Search for the cell housing the specified text and yield its [X, Y] center coordinate. 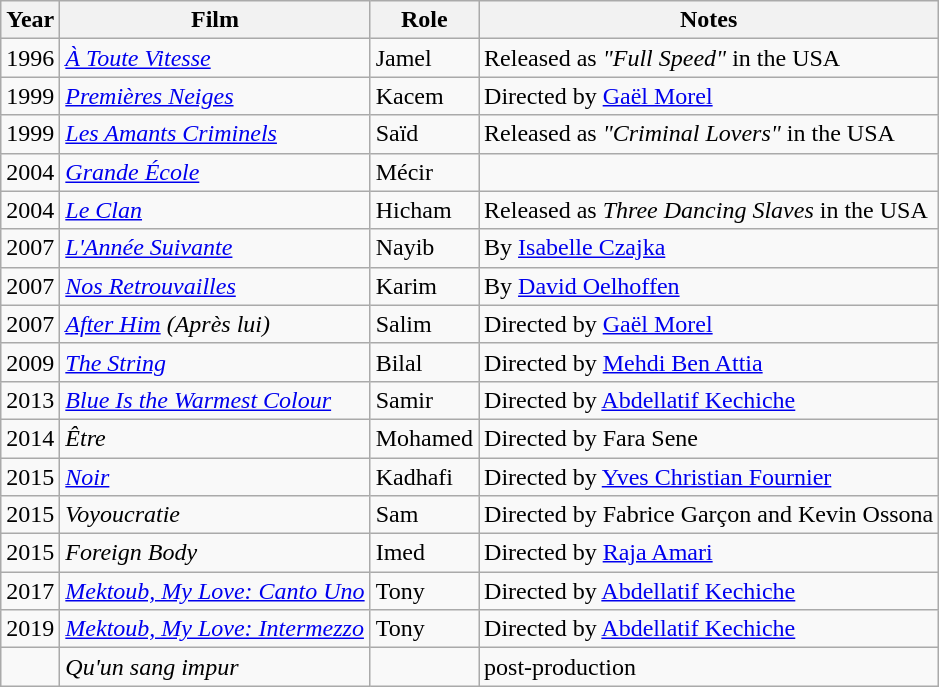
Nayib [424, 248]
The String [215, 362]
Released as Three Dancing Slaves in the USA [709, 210]
Saïd [424, 134]
Directed by Mehdi Ben Attia [709, 362]
Mektoub, My Love: Canto Uno [215, 591]
Voyoucratie [215, 515]
Être [215, 438]
Karim [424, 286]
Mohamed [424, 438]
Mektoub, My Love: Intermezzo [215, 629]
Les Amants Criminels [215, 134]
2017 [30, 591]
Le Clan [215, 210]
Kadhafi [424, 477]
Directed by Raja Amari [709, 553]
Mécir [424, 172]
Jamel [424, 58]
Role [424, 20]
By David Oelhoffen [709, 286]
Grande École [215, 172]
After Him (Après lui) [215, 324]
post-production [709, 667]
Directed by Fara Sene [709, 438]
Kacem [424, 96]
Noir [215, 477]
Bilal [424, 362]
L'Année Suivante [215, 248]
1996 [30, 58]
2014 [30, 438]
Qu'un sang impur [215, 667]
2019 [30, 629]
Released as "Full Speed" in the USA [709, 58]
Notes [709, 20]
Premières Neiges [215, 96]
By Isabelle Czajka [709, 248]
Hicham [424, 210]
Blue Is the Warmest Colour [215, 400]
2013 [30, 400]
Film [215, 20]
Released as "Criminal Lovers" in the USA [709, 134]
Sam [424, 515]
2009 [30, 362]
Nos Retrouvailles [215, 286]
Samir [424, 400]
Salim [424, 324]
Directed by Fabrice Garçon and Kevin Ossona [709, 515]
Foreign Body [215, 553]
À Toute Vitesse [215, 58]
Directed by Yves Christian Fournier [709, 477]
Imed [424, 553]
Year [30, 20]
